Return (x, y) of the center of cell containing provided text 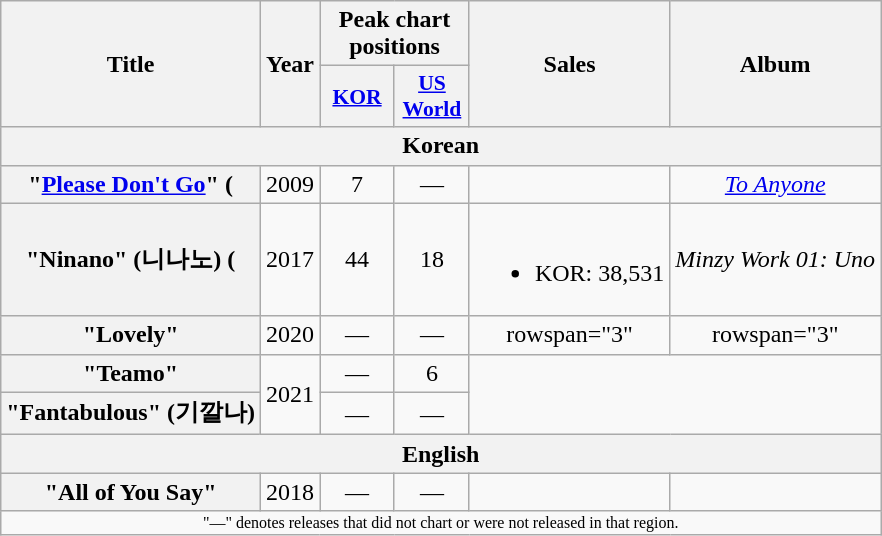
"Fantabulous" (기깔나) (131, 414)
To Anyone (776, 184)
Sales (569, 64)
"Ninano" (니나노) ( (131, 260)
2009 (290, 184)
"Teamo" (131, 373)
2017 (290, 260)
Korean (441, 146)
Year (290, 64)
44 (358, 260)
2018 (290, 492)
Title (131, 64)
USWorld (432, 96)
"Lovely" (131, 335)
7 (358, 184)
KOR (358, 96)
"All of You Say" (131, 492)
"—" denotes releases that did not chart or were not released in that region. (441, 523)
6 (432, 373)
18 (432, 260)
Peak chartpositions (395, 34)
English (441, 454)
2021 (290, 394)
Minzy Work 01: Uno (776, 260)
"Please Don't Go" ( (131, 184)
KOR: 38,531 (569, 260)
2020 (290, 335)
Album (776, 64)
